Extract the (X, Y) coordinate from the center of the cell holding the provided text.  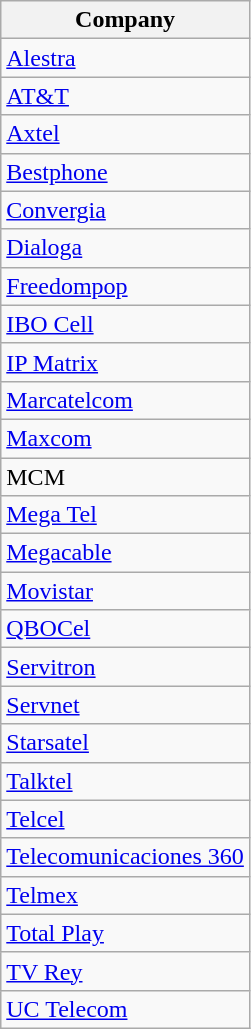
Telcel (126, 819)
Total Play (126, 933)
Megacable (126, 553)
Telecomunicaciones 360 (126, 857)
QBOCel (126, 629)
Axtel (126, 134)
TV Rey (126, 971)
MCM (126, 477)
Convergia (126, 210)
Telmex (126, 895)
Freedompop (126, 286)
Starsatel (126, 743)
AT&T (126, 96)
UC Telecom (126, 1009)
Alestra (126, 58)
Maxcom (126, 438)
Servnet (126, 705)
Marcatelcom (126, 400)
Talktel (126, 781)
Mega Tel (126, 515)
Movistar (126, 591)
Dialoga (126, 248)
IBO Cell (126, 324)
Servitron (126, 667)
Bestphone (126, 172)
IP Matrix (126, 362)
Company (126, 20)
